Return the (X, Y) coordinate for the center point of the cell that contains the specified text.  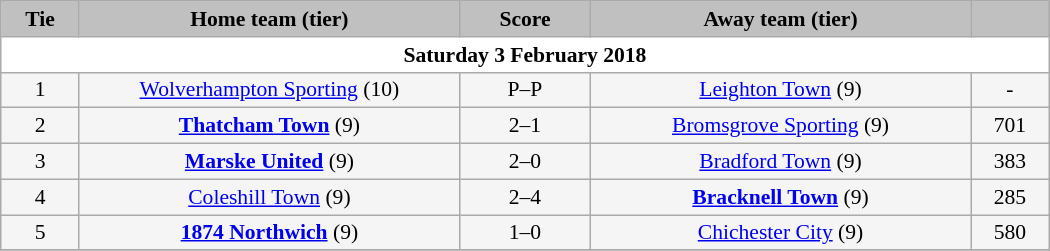
- (1010, 90)
1874 Northwich (9) (269, 233)
Saturday 3 February 2018 (525, 55)
2–0 (524, 162)
P–P (524, 90)
1–0 (524, 233)
Score (524, 19)
Bracknell Town (9) (781, 197)
Marske United (9) (269, 162)
Leighton Town (9) (781, 90)
2–1 (524, 126)
Away team (tier) (781, 19)
5 (40, 233)
701 (1010, 126)
2–4 (524, 197)
2 (40, 126)
383 (1010, 162)
Coleshill Town (9) (269, 197)
580 (1010, 233)
3 (40, 162)
Tie (40, 19)
Bradford Town (9) (781, 162)
Bromsgrove Sporting (9) (781, 126)
Thatcham Town (9) (269, 126)
Wolverhampton Sporting (10) (269, 90)
Home team (tier) (269, 19)
1 (40, 90)
285 (1010, 197)
Chichester City (9) (781, 233)
4 (40, 197)
